Capture the cell that displays the provided text and extract its (X, Y) central coordinate. 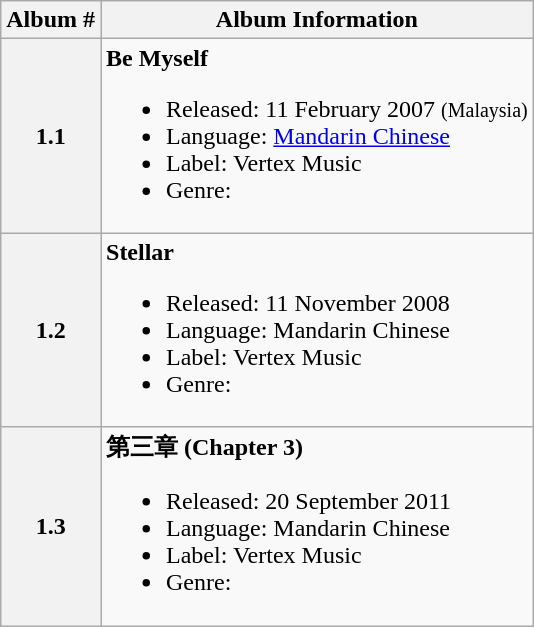
1.3 (51, 526)
Be MyselfReleased: 11 February 2007 (Malaysia)Language: Mandarin ChineseLabel: Vertex MusicGenre: (316, 136)
Album Information (316, 20)
第三章 (Chapter 3)Released: 20 September 2011Language: Mandarin ChineseLabel: Vertex MusicGenre: (316, 526)
StellarReleased: 11 November 2008Language: Mandarin ChineseLabel: Vertex MusicGenre: (316, 330)
1.2 (51, 330)
1.1 (51, 136)
Album # (51, 20)
